Extract the [X, Y] coordinate from the center of the cell holding the provided text.  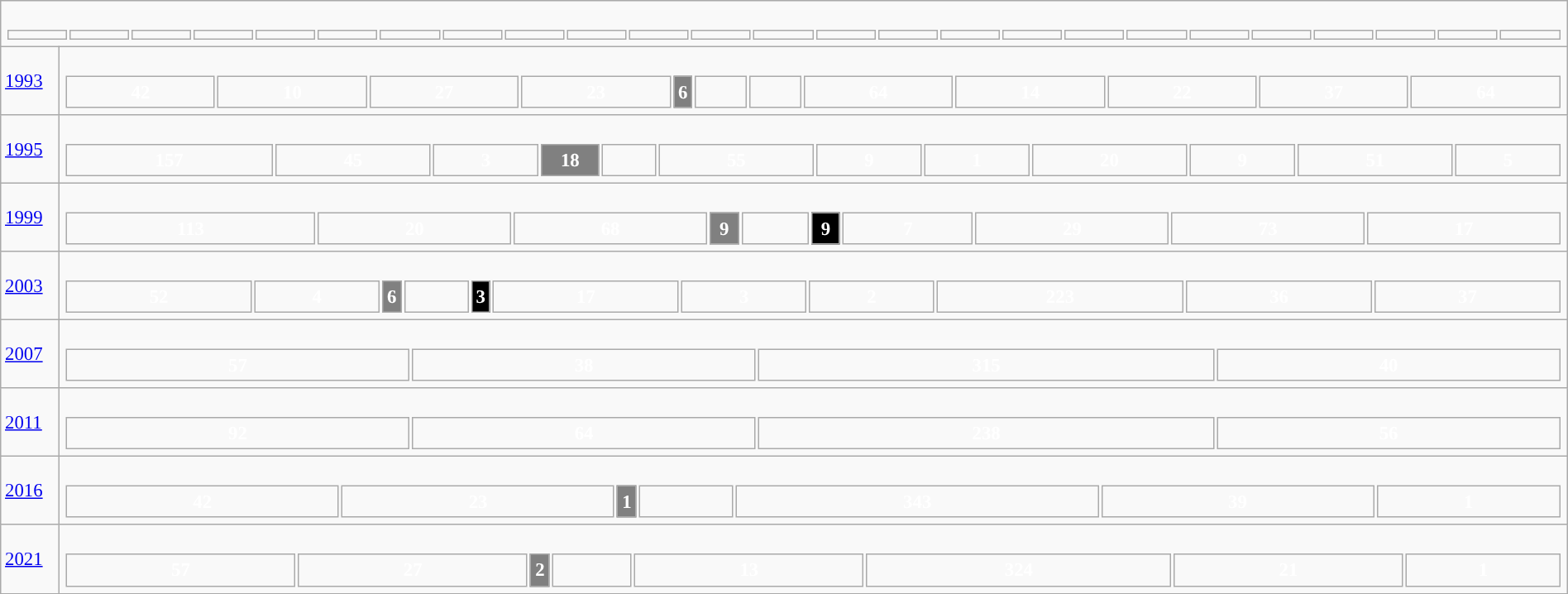
2007 [30, 354]
238 [986, 434]
38 [584, 366]
68 [610, 228]
52 4 6 3 17 3 2 223 36 37 [813, 286]
343 [917, 501]
29 [1073, 228]
1995 [30, 149]
36 [1279, 296]
42 10 27 23 6 64 14 22 37 64 [813, 81]
2011 [30, 422]
13 [749, 571]
39 [1237, 501]
51 [1375, 160]
14 [1030, 91]
157 45 3 18 55 9 1 20 9 51 5 [813, 149]
56 [1389, 434]
18 [571, 160]
2003 [30, 286]
92 [238, 434]
10 [293, 91]
92 64 238 56 [813, 422]
45 [353, 160]
73 [1268, 228]
7 [908, 228]
223 [1060, 296]
157 [170, 160]
324 [1019, 571]
113 20 68 9 9 7 29 73 17 [813, 217]
1999 [30, 217]
57 27 2 13 324 21 1 [813, 559]
52 [159, 296]
113 [191, 228]
1993 [30, 81]
40 [1389, 366]
55 [736, 160]
2021 [30, 559]
22 [1183, 91]
42 23 1 343 39 1 [813, 491]
4 [318, 296]
315 [986, 366]
2016 [30, 491]
5 [1508, 160]
57 38 315 40 [813, 354]
21 [1288, 571]
